Extract the [X, Y] coordinate from the center of the cell holding the provided text.  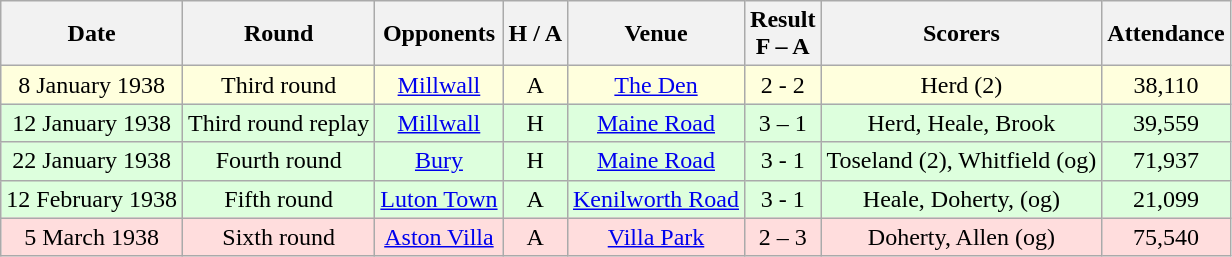
8 January 1938 [92, 85]
2 - 2 [783, 85]
Attendance [1166, 34]
Luton Town [439, 199]
Scorers [962, 34]
Date [92, 34]
Opponents [439, 34]
3 – 1 [783, 123]
Fourth round [278, 161]
21,099 [1166, 199]
Doherty, Allen (og) [962, 237]
22 January 1938 [92, 161]
Third round replay [278, 123]
Bury [439, 161]
75,540 [1166, 237]
39,559 [1166, 123]
38,110 [1166, 85]
Kenilworth Road [656, 199]
Fifth round [278, 199]
Sixth round [278, 237]
The Den [656, 85]
Herd, Heale, Brook [962, 123]
ResultF – A [783, 34]
12 January 1938 [92, 123]
Heale, Doherty, (og) [962, 199]
Toseland (2), Whitfield (og) [962, 161]
12 February 1938 [92, 199]
2 – 3 [783, 237]
H / A [535, 34]
5 March 1938 [92, 237]
Villa Park [656, 237]
Aston Villa [439, 237]
Third round [278, 85]
Herd (2) [962, 85]
Round [278, 34]
Venue [656, 34]
71,937 [1166, 161]
